Locate the cell with the specified text and output its (X, Y) center coordinate. 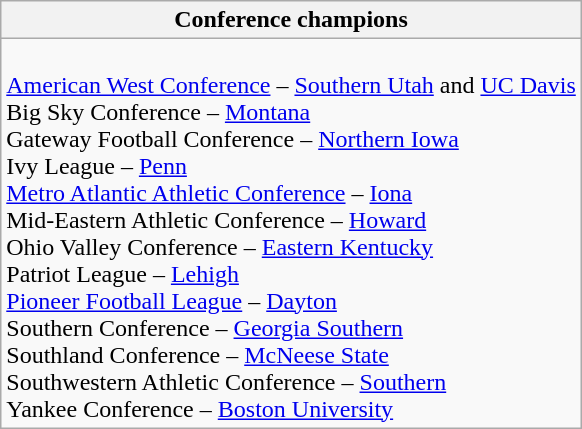
Conference champions (292, 20)
